Output the [x, y] coordinate of the center of the cell containing the given text.  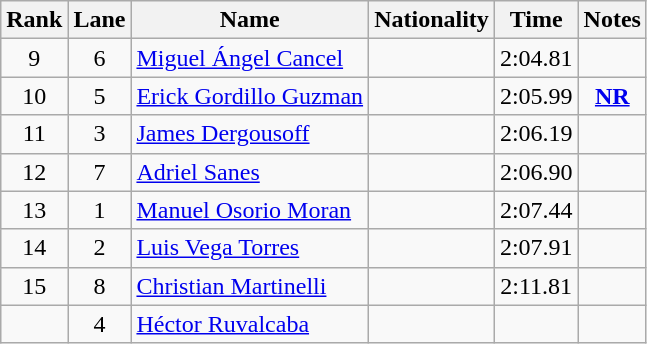
2:06.90 [536, 172]
Time [536, 20]
2:11.81 [536, 286]
Adriel Sanes [250, 172]
Rank [34, 20]
3 [100, 134]
Manuel Osorio Moran [250, 210]
2:07.44 [536, 210]
4 [100, 324]
11 [34, 134]
Christian Martinelli [250, 286]
5 [100, 96]
2:04.81 [536, 58]
NR [612, 96]
Miguel Ángel Cancel [250, 58]
13 [34, 210]
Erick Gordillo Guzman [250, 96]
Name [250, 20]
Nationality [432, 20]
2:05.99 [536, 96]
James Dergousoff [250, 134]
15 [34, 286]
2:07.91 [536, 248]
7 [100, 172]
2:06.19 [536, 134]
Luis Vega Torres [250, 248]
12 [34, 172]
14 [34, 248]
Héctor Ruvalcaba [250, 324]
2 [100, 248]
Lane [100, 20]
Notes [612, 20]
6 [100, 58]
8 [100, 286]
10 [34, 96]
1 [100, 210]
9 [34, 58]
